For the text-containing cell, return its midpoint in [X, Y] coordinate format. 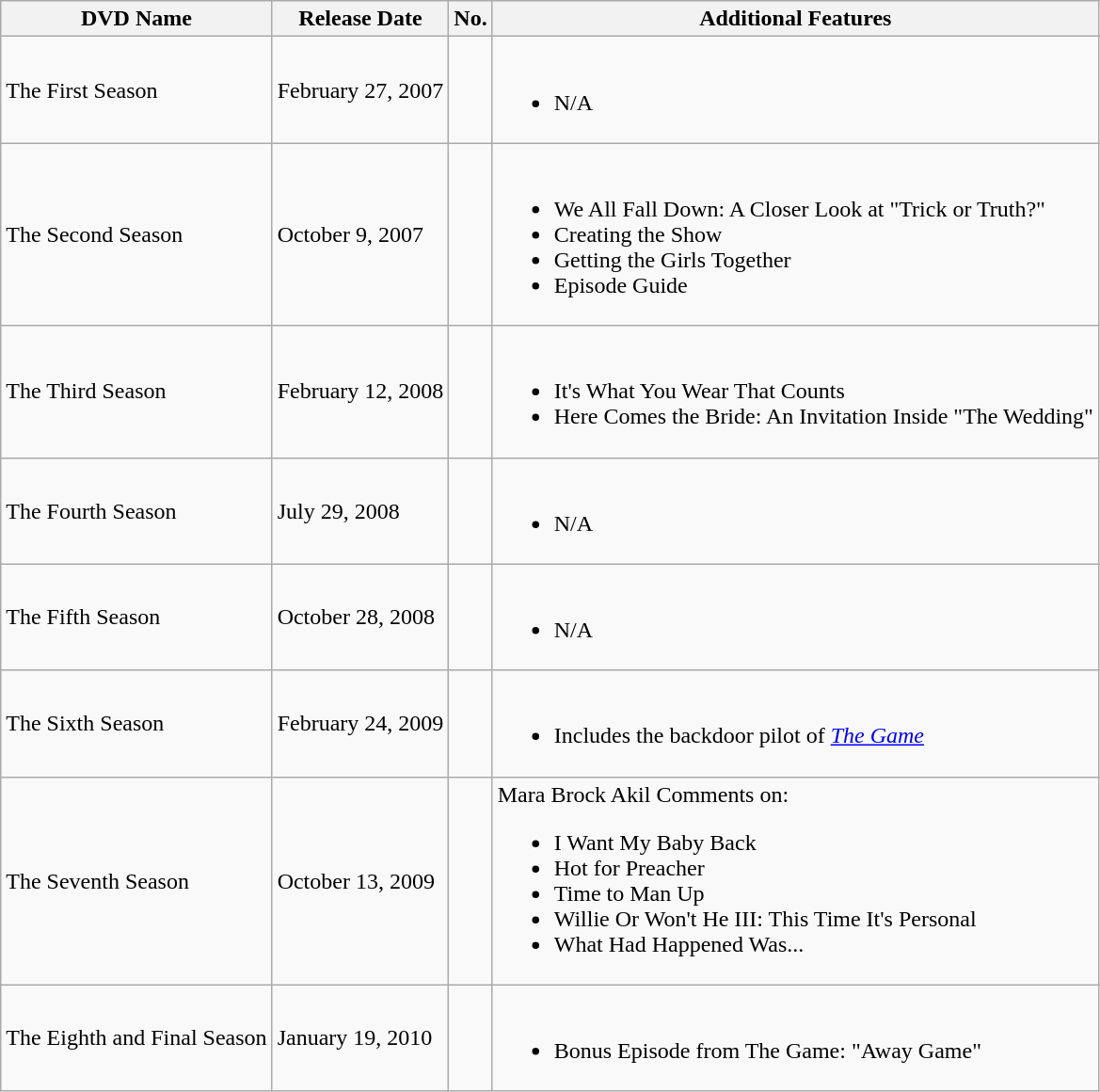
The Fourth Season [136, 510]
February 27, 2007 [360, 90]
The Eighth and Final Season [136, 1037]
February 12, 2008 [360, 392]
Mara Brock Akil Comments on:I Want My Baby BackHot for PreacherTime to Man UpWillie Or Won't He III: This Time It's PersonalWhat Had Happened Was... [795, 881]
It's What You Wear That CountsHere Comes the Bride: An Invitation Inside "The Wedding" [795, 392]
October 9, 2007 [360, 234]
DVD Name [136, 19]
We All Fall Down: A Closer Look at "Trick or Truth?"Creating the ShowGetting the Girls TogetherEpisode Guide [795, 234]
The Sixth Season [136, 723]
Bonus Episode from The Game: "Away Game" [795, 1037]
October 13, 2009 [360, 881]
Includes the backdoor pilot of The Game [795, 723]
The Fifth Season [136, 618]
Additional Features [795, 19]
Release Date [360, 19]
The First Season [136, 90]
The Seventh Season [136, 881]
The Third Season [136, 392]
October 28, 2008 [360, 618]
February 24, 2009 [360, 723]
July 29, 2008 [360, 510]
January 19, 2010 [360, 1037]
The Second Season [136, 234]
No. [470, 19]
